Search for the cell housing the specified text and yield its (X, Y) center coordinate. 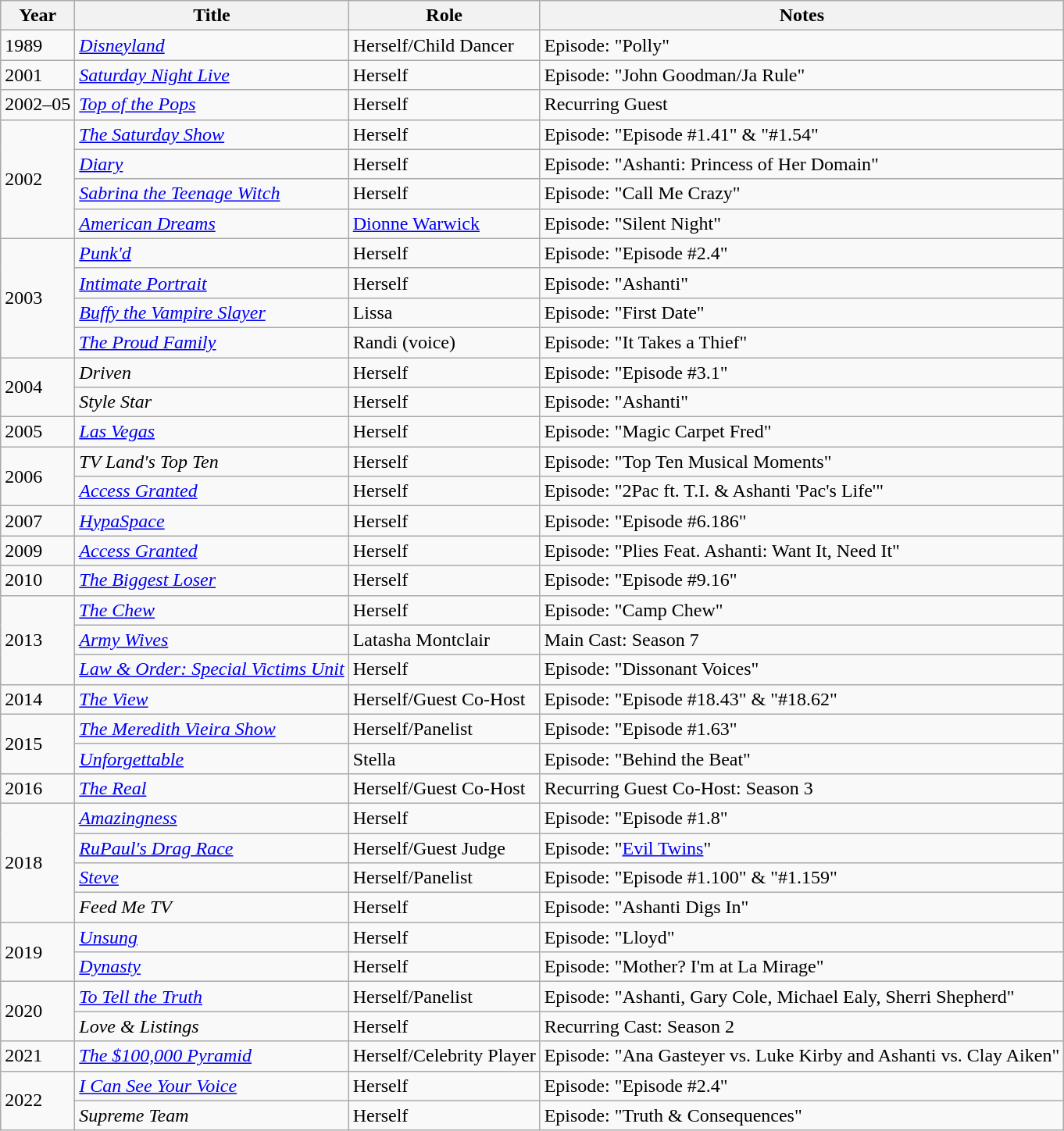
2004 (37, 387)
Recurring Guest Co-Host: Season 3 (802, 788)
The Chew (212, 610)
Supreme Team (212, 1115)
Episode: "Magic Carpet Fred" (802, 432)
Episode: "Top Ten Musical Moments" (802, 462)
Episode: "First Date" (802, 312)
RuPaul's Drag Race (212, 847)
Episode: "It Takes a Thief" (802, 342)
Randi (voice) (444, 342)
2001 (37, 75)
Amazingness (212, 818)
Episode: "Episode #1.63" (802, 729)
The Real (212, 788)
Year (37, 16)
Role (444, 16)
Episode: "Ashanti, Gary Cole, Michael Ealy, Sherri Shepherd" (802, 997)
Episode: "Plies Feat. Ashanti: Want It, Need It" (802, 551)
1989 (37, 45)
2015 (37, 744)
2022 (37, 1101)
Style Star (212, 402)
Episode: "Ashanti: Princess of Her Domain" (802, 164)
Recurring Cast: Season 2 (802, 1026)
Law & Order: Special Victims Unit (212, 669)
Dionne Warwick (444, 223)
The Saturday Show (212, 134)
The Biggest Loser (212, 580)
Top of the Pops (212, 105)
Episode: "Episode #1.100" & "#1.159" (802, 878)
2002–05 (37, 105)
Intimate Portrait (212, 283)
Driven (212, 373)
Episode: "2Pac ft. T.I. & Ashanti 'Pac's Life'" (802, 491)
Lissa (444, 312)
2020 (37, 1011)
2010 (37, 580)
Episode: "Camp Chew" (802, 610)
2018 (37, 862)
Episode: "Polly" (802, 45)
Episode: "Evil Twins" (802, 847)
Diary (212, 164)
Episode: "John Goodman/Ja Rule" (802, 75)
Latasha Montclair (444, 640)
Steve (212, 878)
Episode: "Dissonant Voices" (802, 669)
2016 (37, 788)
I Can See Your Voice (212, 1086)
Herself/Celebrity Player (444, 1056)
Episode: "Episode #9.16" (802, 580)
2009 (37, 551)
The Proud Family (212, 342)
2006 (37, 476)
The $100,000 Pyramid (212, 1056)
Episode: "Episode #1.41" & "#1.54" (802, 134)
Stella (444, 758)
Dynasty (212, 967)
Buffy the Vampire Slayer (212, 312)
American Dreams (212, 223)
Episode: "Ana Gasteyer vs. Luke Kirby and Ashanti vs. Clay Aiken" (802, 1056)
Sabrina the Teenage Witch (212, 194)
Punk'd (212, 253)
Unsung (212, 937)
2019 (37, 952)
Saturday Night Live (212, 75)
Title (212, 16)
2005 (37, 432)
Episode: "Episode #18.43" & "#18.62" (802, 699)
Episode: "Mother? I'm at La Mirage" (802, 967)
Episode: "Episode #1.8" (802, 818)
The View (212, 699)
To Tell the Truth (212, 997)
Herself/Guest Judge (444, 847)
Army Wives (212, 640)
Main Cast: Season 7 (802, 640)
The Meredith Vieira Show (212, 729)
Episode: "Call Me Crazy" (802, 194)
Episode: "Episode #6.186" (802, 521)
Love & Listings (212, 1026)
2014 (37, 699)
Disneyland (212, 45)
2013 (37, 640)
2002 (37, 179)
Notes (802, 16)
Herself/Child Dancer (444, 45)
HypaSpace (212, 521)
Episode: "Lloyd" (802, 937)
Episode: "Silent Night" (802, 223)
Episode: "Episode #3.1" (802, 373)
Recurring Guest (802, 105)
2007 (37, 521)
Las Vegas (212, 432)
Episode: "Behind the Beat" (802, 758)
2003 (37, 298)
Unforgettable (212, 758)
Episode: "Ashanti Digs In" (802, 908)
Feed Me TV (212, 908)
Episode: "Truth & Consequences" (802, 1115)
TV Land's Top Ten (212, 462)
2021 (37, 1056)
